Locate the cell with the specified text and output its [X, Y] center coordinate. 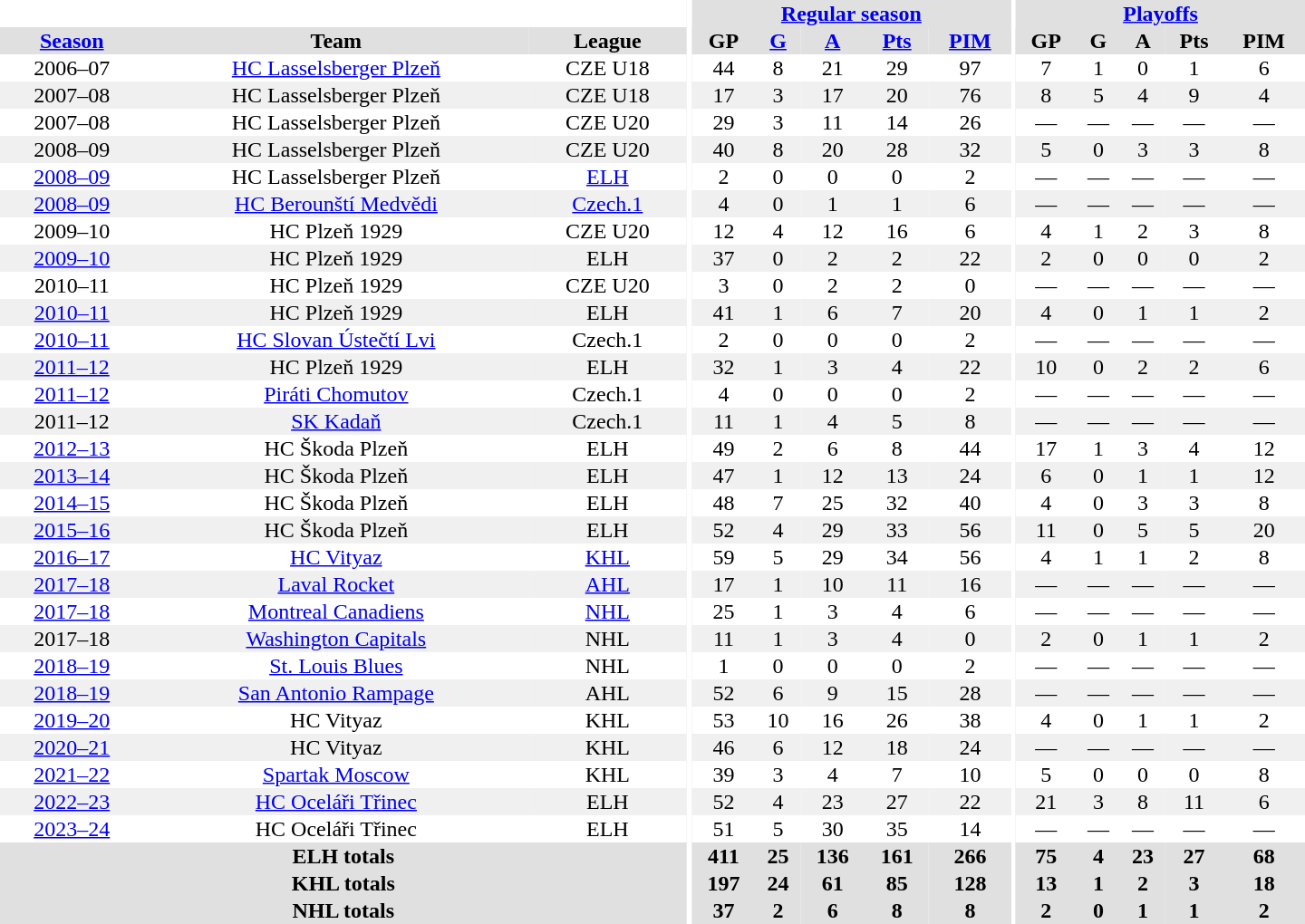
KHL totals [343, 883]
2021–22 [72, 775]
41 [723, 313]
Season [72, 41]
128 [970, 883]
61 [832, 883]
2019–20 [72, 720]
85 [897, 883]
League [607, 41]
35 [897, 829]
San Antonio Rampage [335, 693]
2006–07 [72, 68]
53 [723, 720]
Montreal Canadiens [335, 611]
49 [723, 448]
2014–15 [72, 503]
34 [897, 557]
15 [897, 693]
2020–21 [72, 747]
ELH totals [343, 856]
Playoffs [1160, 14]
97 [970, 68]
Spartak Moscow [335, 775]
HC Berounští Medvědi [335, 204]
38 [970, 720]
2022–23 [72, 802]
197 [723, 883]
59 [723, 557]
51 [723, 829]
Washington Capitals [335, 639]
33 [897, 530]
30 [832, 829]
Piráti Chomutov [335, 394]
48 [723, 503]
2015–16 [72, 530]
Team [335, 41]
NHL totals [343, 910]
75 [1046, 856]
68 [1263, 856]
39 [723, 775]
136 [832, 856]
2016–17 [72, 557]
SK Kadaň [335, 421]
2012–13 [72, 448]
46 [723, 747]
HC Slovan Ústečtí Lvi [335, 340]
Laval Rocket [335, 584]
76 [970, 95]
2013–14 [72, 476]
2023–24 [72, 829]
161 [897, 856]
266 [970, 856]
St. Louis Blues [335, 666]
47 [723, 476]
Regular season [852, 14]
411 [723, 856]
